Return the (x, y) coordinate for the center point of the cell that contains the specified text.  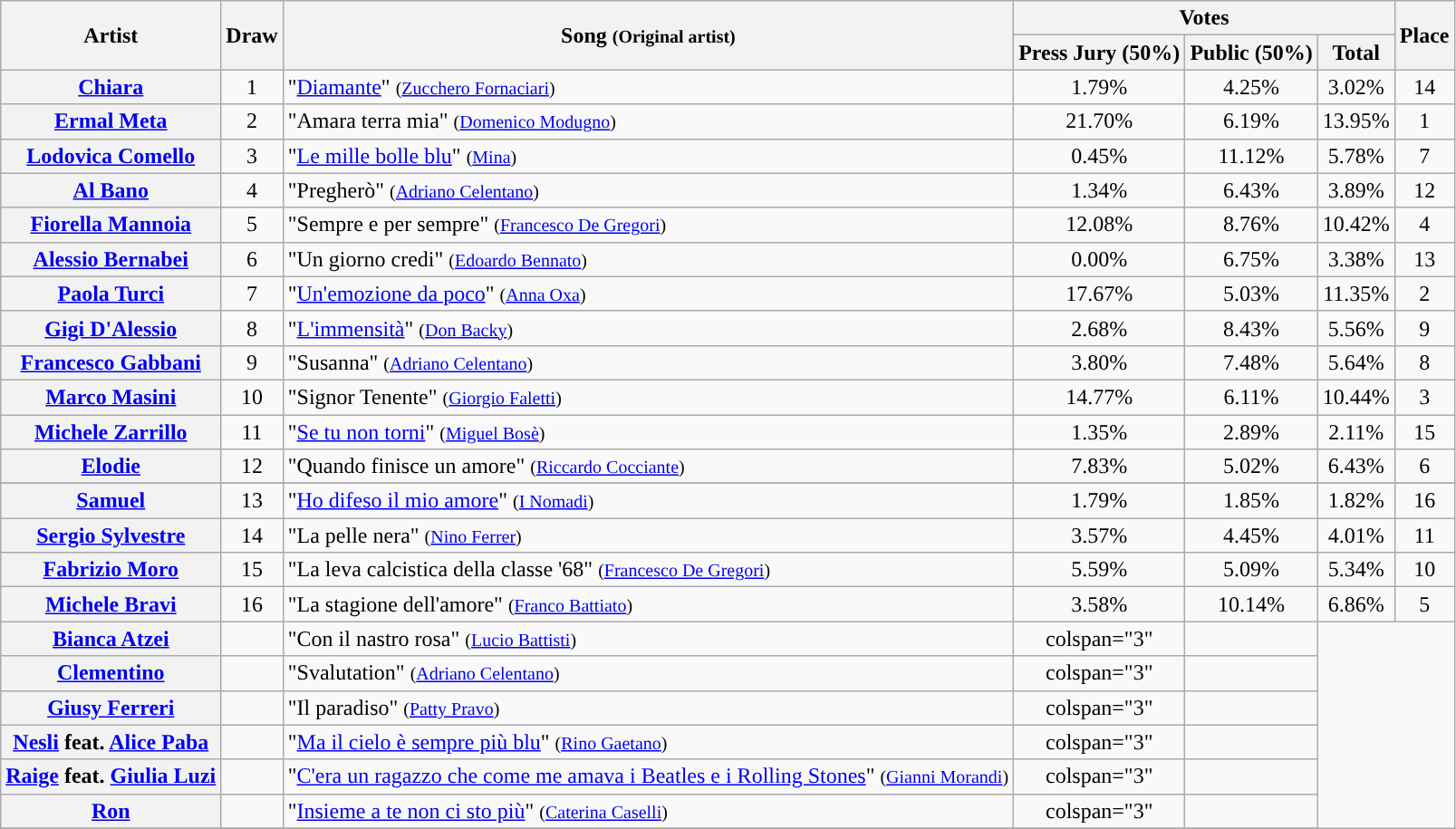
Public (50%) (1251, 53)
"Se tu non torni" (Miguel Bosè) (648, 432)
3.89% (1355, 190)
"Diamante" (Zucchero Fornaciari) (648, 87)
Sergio Sylvestre (111, 535)
Bianca Atzei (111, 639)
Draw (252, 35)
Fabrizio Moro (111, 570)
Al Bano (111, 190)
Michele Zarrillo (111, 432)
"Sempre e per sempre" (Francesco De Gregori) (648, 225)
Francesco Gabbani (111, 362)
5.64% (1355, 362)
Samuel (111, 501)
"Con il nastro rosa" (Lucio Battisti) (648, 639)
Fiorella Mannoia (111, 225)
5.59% (1100, 570)
"La leva calcistica della classe '68" (Francesco De Gregori) (648, 570)
6.11% (1251, 397)
"L'immensità" (Don Backy) (648, 328)
Elodie (111, 467)
4.01% (1355, 535)
3.38% (1355, 259)
6.19% (1251, 121)
"Svalutation" (Adriano Celentano) (648, 673)
13.95% (1355, 121)
5.09% (1251, 570)
"Amara terra mia" (Domenico Modugno) (648, 121)
5.78% (1355, 156)
"Le mille bolle blu" (Mina) (648, 156)
Place (1424, 35)
"Susanna" (Adriano Celentano) (648, 362)
2.89% (1251, 432)
"Ma il cielo è sempre più blu" (Rino Gaetano) (648, 742)
Ron (111, 811)
10.44% (1355, 397)
4.45% (1251, 535)
10.14% (1251, 604)
4.25% (1251, 87)
8.43% (1251, 328)
"Quando finisce un amore" (Riccardo Cocciante) (648, 467)
0.00% (1100, 259)
Nesli feat. Alice Paba (111, 742)
5.34% (1355, 570)
7.83% (1100, 467)
Song (Original artist) (648, 35)
5.02% (1251, 467)
2.68% (1100, 328)
1.85% (1251, 501)
Press Jury (50%) (1100, 53)
Gigi D'Alessio (111, 328)
Paola Turci (111, 294)
1.35% (1100, 432)
"La pelle nera" (Nino Ferrer) (648, 535)
Chiara (111, 87)
3.57% (1100, 535)
Votes (1205, 18)
5.56% (1355, 328)
11.35% (1355, 294)
"C'era un ragazzo che come me amava i Beatles e i Rolling Stones" (Gianni Morandi) (648, 776)
2.11% (1355, 432)
Clementino (111, 673)
3.58% (1100, 604)
5.03% (1251, 294)
"Un giorno credi" (Edoardo Bennato) (648, 259)
6.75% (1251, 259)
17.67% (1100, 294)
1.82% (1355, 501)
Alessio Bernabei (111, 259)
"Un'emozione da poco" (Anna Oxa) (648, 294)
Lodovica Comello (111, 156)
Marco Masini (111, 397)
3.02% (1355, 87)
10.42% (1355, 225)
"La stagione dell'amore" (Franco Battiato) (648, 604)
6.86% (1355, 604)
"Il paradiso" (Patty Pravo) (648, 708)
Michele Bravi (111, 604)
0.45% (1100, 156)
"Signor Tenente" (Giorgio Faletti) (648, 397)
"Ho difeso il mio amore" (I Nomadi) (648, 501)
12.08% (1100, 225)
"Insieme a te non ci sto più" (Caterina Caselli) (648, 811)
Giusy Ferreri (111, 708)
Total (1355, 53)
3.80% (1100, 362)
21.70% (1100, 121)
11.12% (1251, 156)
7.48% (1251, 362)
Ermal Meta (111, 121)
"Pregherò" (Adriano Celentano) (648, 190)
8.76% (1251, 225)
Raige feat. Giulia Luzi (111, 776)
14.77% (1100, 397)
Artist (111, 35)
1.34% (1100, 190)
